For the text-containing cell, return its midpoint in (X, Y) coordinate format. 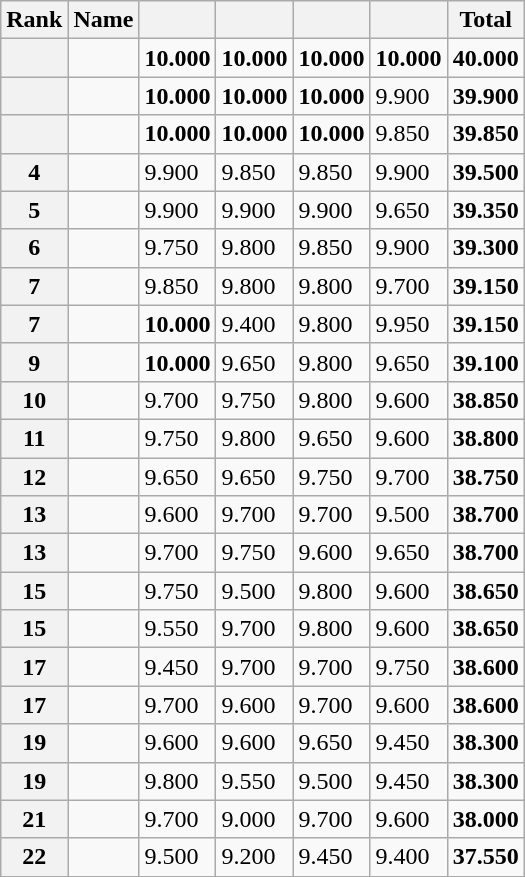
40.000 (486, 58)
Rank (34, 20)
6 (34, 248)
39.900 (486, 96)
Total (486, 20)
9.200 (254, 857)
9 (34, 362)
10 (34, 400)
21 (34, 819)
5 (34, 210)
39.350 (486, 210)
4 (34, 172)
11 (34, 438)
38.750 (486, 477)
39.500 (486, 172)
39.100 (486, 362)
38.800 (486, 438)
Name (104, 20)
37.550 (486, 857)
12 (34, 477)
38.000 (486, 819)
22 (34, 857)
39.300 (486, 248)
38.850 (486, 400)
9.000 (254, 819)
9.950 (408, 324)
39.850 (486, 134)
